Provide the (X, Y) coordinate of the cell's center where the given text is located.  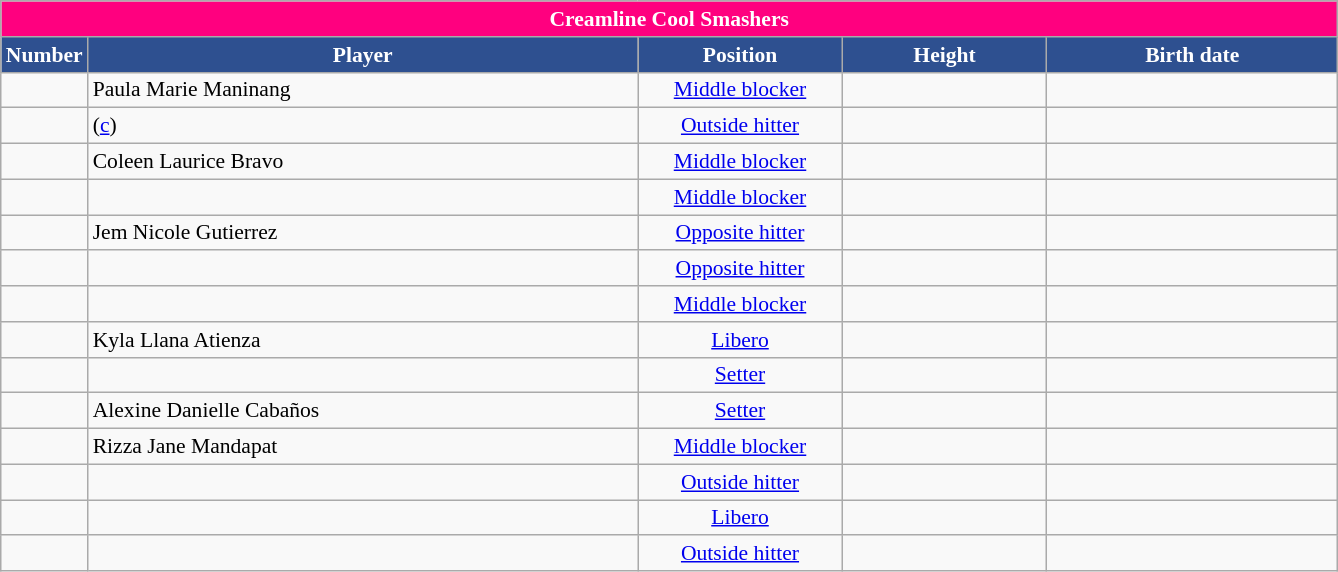
Rizza Jane Mandapat (363, 447)
Kyla Llana Atienza (363, 340)
(c) (363, 126)
Birth date (1192, 55)
Alexine Danielle Cabaños (363, 411)
Number (44, 55)
Paula Marie Maninang (363, 90)
Position (740, 55)
Height (944, 55)
Coleen Laurice Bravo (363, 162)
Jem Nicole Gutierrez (363, 233)
Player (363, 55)
Creamline Cool Smashers (670, 19)
